Output the [x, y] coordinate of the center of the cell containing the given text.  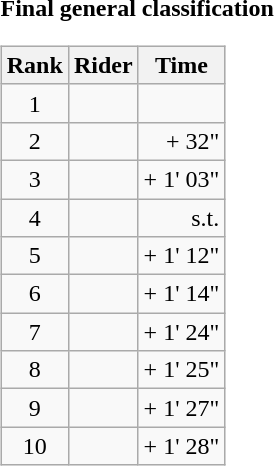
Time [182, 65]
Rank [34, 65]
+ 32" [182, 141]
3 [34, 179]
10 [34, 446]
5 [34, 256]
2 [34, 141]
1 [34, 103]
+ 1' 03" [182, 179]
+ 1' 14" [182, 294]
4 [34, 217]
+ 1' 28" [182, 446]
Rider [103, 65]
+ 1' 25" [182, 370]
s.t. [182, 217]
+ 1' 24" [182, 332]
7 [34, 332]
+ 1' 27" [182, 408]
6 [34, 294]
9 [34, 408]
+ 1' 12" [182, 256]
8 [34, 370]
